Detect which cell encompasses the target text, then output its (X, Y) center coordinate. 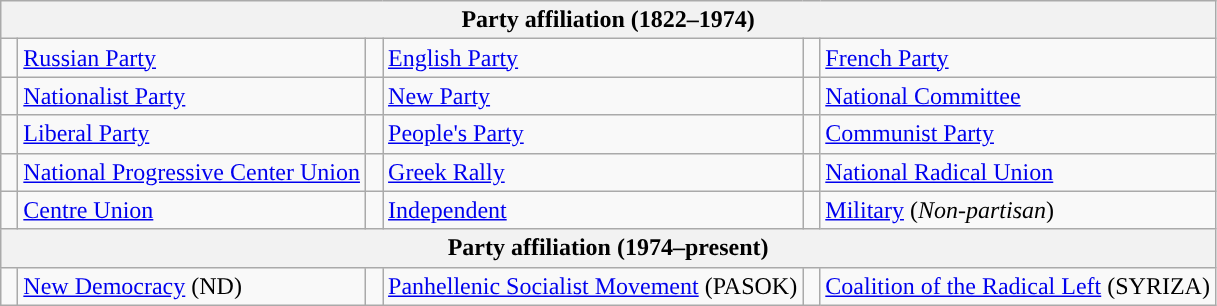
People's Party (593, 134)
Communist Party (1018, 134)
Russian Party (192, 58)
New Democracy (ND) (192, 286)
National Radical Union (1018, 172)
English Party (593, 58)
Nationalist Party (192, 96)
New Party (593, 96)
Centre Union (192, 210)
Coalition of the Radical Left (SYRIZA) (1018, 286)
Independent (593, 210)
National Progressive Center Union (192, 172)
Liberal Party (192, 134)
Party affiliation (1974–present) (608, 248)
French Party (1018, 58)
Military (Non-partisan) (1018, 210)
Panhellenic Socialist Movement (PASOK) (593, 286)
National Committee (1018, 96)
Greek Rally (593, 172)
Party affiliation (1822–1974) (608, 20)
